For the text-containing cell, return its midpoint in [x, y] coordinate format. 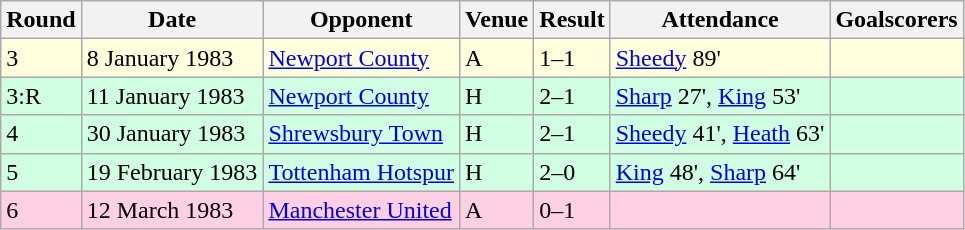
0–1 [572, 210]
King 48', Sharp 64' [720, 172]
Sheedy 89' [720, 58]
Sheedy 41', Heath 63' [720, 134]
Opponent [362, 20]
1–1 [572, 58]
Round [41, 20]
Attendance [720, 20]
12 March 1983 [172, 210]
Result [572, 20]
3:R [41, 96]
Date [172, 20]
Sharp 27', King 53' [720, 96]
Manchester United [362, 210]
2–0 [572, 172]
11 January 1983 [172, 96]
Venue [497, 20]
3 [41, 58]
4 [41, 134]
19 February 1983 [172, 172]
Goalscorers [896, 20]
5 [41, 172]
Shrewsbury Town [362, 134]
6 [41, 210]
30 January 1983 [172, 134]
Tottenham Hotspur [362, 172]
8 January 1983 [172, 58]
